Identify which cell holds the provided text, then report its (x, y) central coordinate. 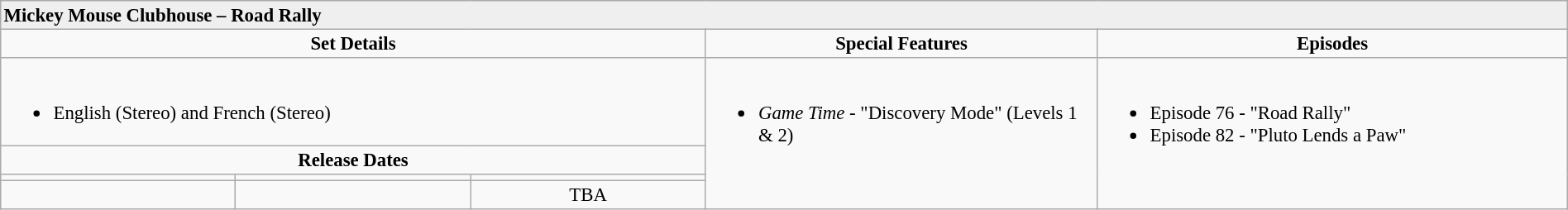
Release Dates (353, 160)
Set Details (353, 43)
Mickey Mouse Clubhouse – Road Rally (784, 15)
Episodes (1332, 43)
English (Stereo) and French (Stereo) (353, 103)
Game Time - "Discovery Mode" (Levels 1 & 2) (901, 134)
TBA (588, 195)
Special Features (901, 43)
Episode 76 - "Road Rally"Episode 82 - "Pluto Lends a Paw" (1332, 134)
